Pinpoint the cell where the given text exists, returning its (x, y) midpoint coordinate. 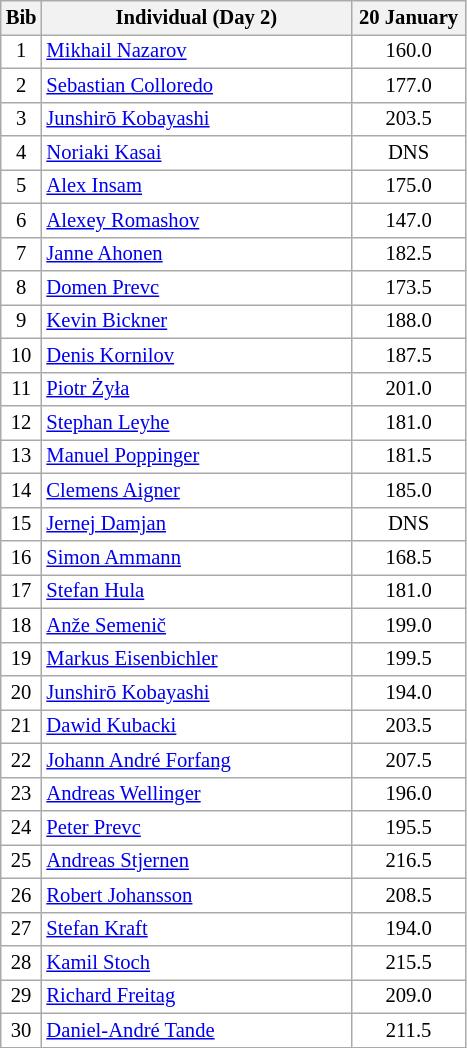
Kevin Bickner (196, 321)
Noriaki Kasai (196, 153)
147.0 (408, 220)
7 (22, 254)
16 (22, 557)
23 (22, 794)
182.5 (408, 254)
Alex Insam (196, 186)
Janne Ahonen (196, 254)
2 (22, 85)
27 (22, 929)
Domen Prevc (196, 287)
Bib (22, 17)
160.0 (408, 51)
Denis Kornilov (196, 355)
195.5 (408, 827)
13 (22, 456)
Johann André Forfang (196, 760)
Stefan Hula (196, 591)
Richard Freitag (196, 996)
Individual (Day 2) (196, 17)
14 (22, 490)
Mikhail Nazarov (196, 51)
168.5 (408, 557)
185.0 (408, 490)
Markus Eisenbichler (196, 659)
209.0 (408, 996)
28 (22, 963)
Andreas Stjernen (196, 861)
20 January (408, 17)
Sebastian Colloredo (196, 85)
Robert Johansson (196, 895)
8 (22, 287)
3 (22, 119)
201.0 (408, 389)
29 (22, 996)
24 (22, 827)
175.0 (408, 186)
199.5 (408, 659)
20 (22, 693)
Manuel Poppinger (196, 456)
Dawid Kubacki (196, 726)
Simon Ammann (196, 557)
17 (22, 591)
Piotr Żyła (196, 389)
Peter Prevc (196, 827)
12 (22, 423)
196.0 (408, 794)
211.5 (408, 1030)
208.5 (408, 895)
187.5 (408, 355)
15 (22, 524)
177.0 (408, 85)
10 (22, 355)
Daniel-André Tande (196, 1030)
Clemens Aigner (196, 490)
216.5 (408, 861)
188.0 (408, 321)
Andreas Wellinger (196, 794)
Alexey Romashov (196, 220)
215.5 (408, 963)
173.5 (408, 287)
5 (22, 186)
Stefan Kraft (196, 929)
21 (22, 726)
Jernej Damjan (196, 524)
9 (22, 321)
1 (22, 51)
26 (22, 895)
207.5 (408, 760)
18 (22, 625)
181.5 (408, 456)
25 (22, 861)
11 (22, 389)
30 (22, 1030)
19 (22, 659)
22 (22, 760)
4 (22, 153)
Anže Semenič (196, 625)
6 (22, 220)
Stephan Leyhe (196, 423)
Kamil Stoch (196, 963)
199.0 (408, 625)
